Detect which cell encompasses the target text, then output its [x, y] center coordinate. 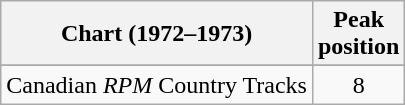
8 [358, 85]
Canadian RPM Country Tracks [157, 85]
Chart (1972–1973) [157, 34]
Peakposition [358, 34]
